Output the [x, y] coordinate of the center of the cell containing the given text.  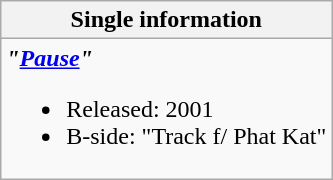
"Pause"Released: 2001B-side: "Track f/ Phat Kat" [166, 109]
Single information [166, 20]
